Detect which cell encompasses the target text, then output its [X, Y] center coordinate. 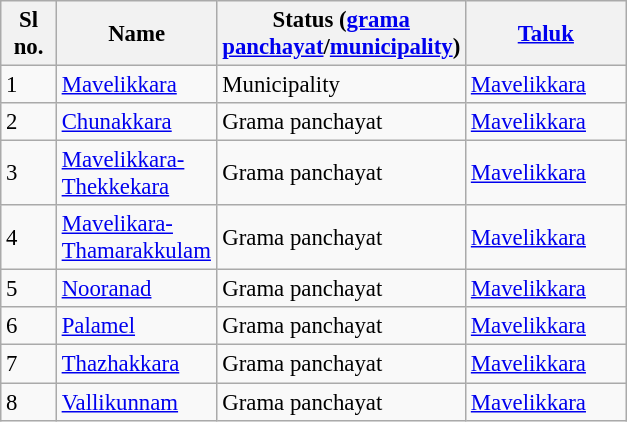
Mavelikkara-Thekkekara [136, 174]
Taluk [546, 34]
1 [29, 85]
Municipality [342, 85]
Palamel [136, 327]
Nooranad [136, 289]
4 [29, 238]
5 [29, 289]
7 [29, 364]
6 [29, 327]
2 [29, 122]
Mavelikara-Thamarakkulam [136, 238]
Sl no. [29, 34]
3 [29, 174]
Chunakkara [136, 122]
Status (grama panchayat/municipality) [342, 34]
Name [136, 34]
Thazhakkara [136, 364]
8 [29, 402]
Vallikunnam [136, 402]
